For the text-containing cell, return its midpoint in (X, Y) coordinate format. 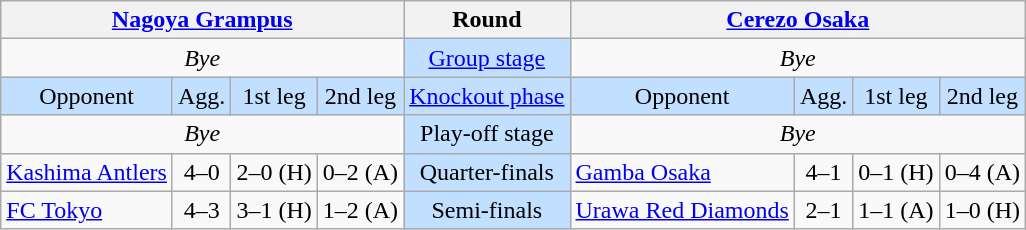
2–0 (H) (274, 172)
Round (487, 20)
0–2 (A) (360, 172)
1–1 (A) (896, 210)
2–1 (823, 210)
1–2 (A) (360, 210)
4–1 (823, 172)
4–3 (201, 210)
Semi-finals (487, 210)
Play-off stage (487, 134)
Group stage (487, 58)
Nagoya Grampus (202, 20)
0–4 (A) (982, 172)
1–0 (H) (982, 210)
0–1 (H) (896, 172)
Cerezo Osaka (798, 20)
3–1 (H) (274, 210)
Urawa Red Diamonds (682, 210)
4–0 (201, 172)
FC Tokyo (87, 210)
Quarter-finals (487, 172)
Kashima Antlers (87, 172)
Gamba Osaka (682, 172)
Knockout phase (487, 96)
